For the text-containing cell, return its midpoint in [X, Y] coordinate format. 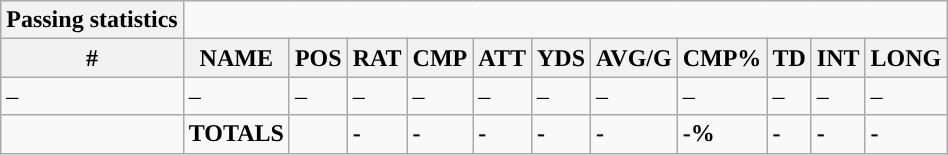
-% [722, 134]
POS [318, 58]
RAT [377, 58]
Passing statistics [92, 20]
CMP% [722, 58]
ATT [502, 58]
TOTALS [236, 134]
TD [789, 58]
CMP [440, 58]
INT [838, 58]
NAME [236, 58]
# [92, 58]
AVG/G [634, 58]
LONG [906, 58]
YDS [560, 58]
